Output the [X, Y] coordinate of the center of the cell containing the given text.  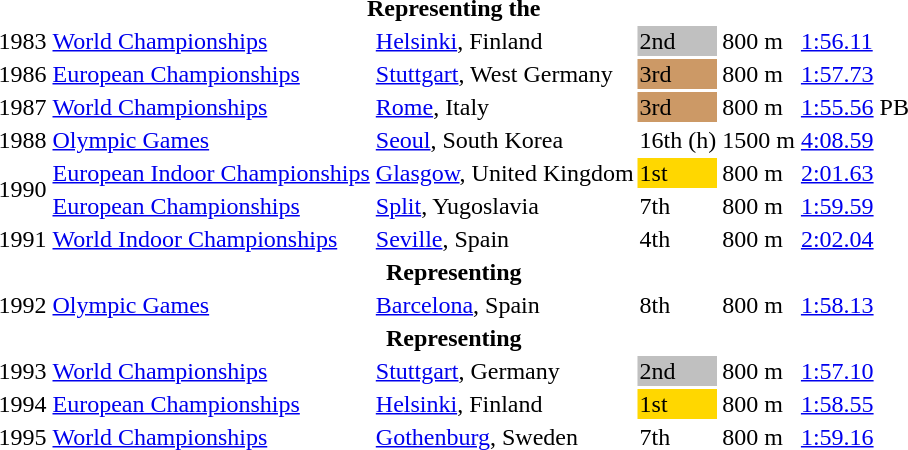
1500 m [759, 140]
Seville, Spain [504, 239]
7th [678, 206]
Barcelona, Spain [504, 305]
Stuttgart, Germany [504, 371]
European Indoor Championships [211, 173]
Rome, Italy [504, 107]
4th [678, 239]
World Indoor Championships [211, 239]
Split, Yugoslavia [504, 206]
16th (h) [678, 140]
Glasgow, United Kingdom [504, 173]
8th [678, 305]
Seoul, South Korea [504, 140]
Stuttgart, West Germany [504, 74]
